Pinpoint the cell where the given text exists, returning its [X, Y] midpoint coordinate. 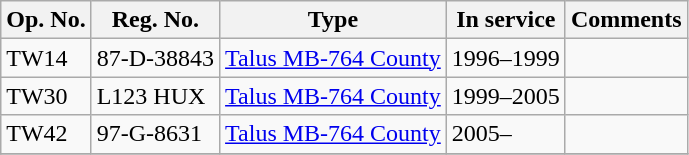
In service [506, 20]
1996–1999 [506, 58]
L123 HUX [155, 96]
Comments [626, 20]
97-G-8631 [155, 134]
Op. No. [46, 20]
TW14 [46, 58]
2005– [506, 134]
Type [334, 20]
87-D-38843 [155, 58]
TW30 [46, 96]
Reg. No. [155, 20]
1999–2005 [506, 96]
TW42 [46, 134]
